Output the (X, Y) coordinate of the center of the cell containing the given text.  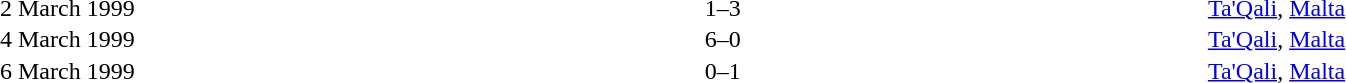
6–0 (723, 39)
